Identify which cell holds the provided text, then report its (x, y) central coordinate. 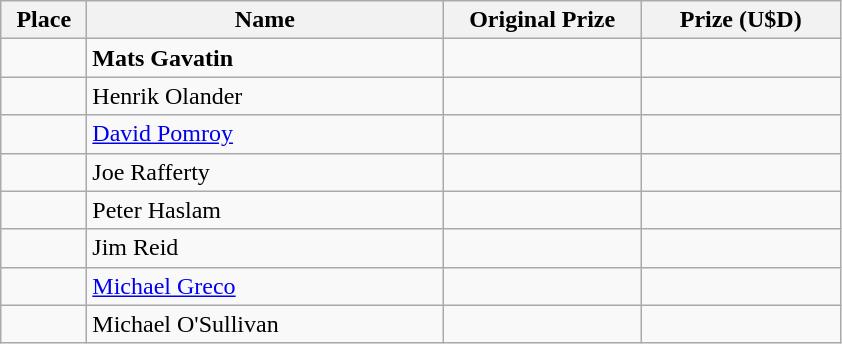
David Pomroy (265, 134)
Henrik Olander (265, 96)
Prize (U$D) (740, 20)
Michael O'Sullivan (265, 324)
Mats Gavatin (265, 58)
Name (265, 20)
Michael Greco (265, 286)
Joe Rafferty (265, 172)
Place (44, 20)
Jim Reid (265, 248)
Peter Haslam (265, 210)
Original Prize (542, 20)
